Pinpoint the cell where the given text exists, returning its [x, y] midpoint coordinate. 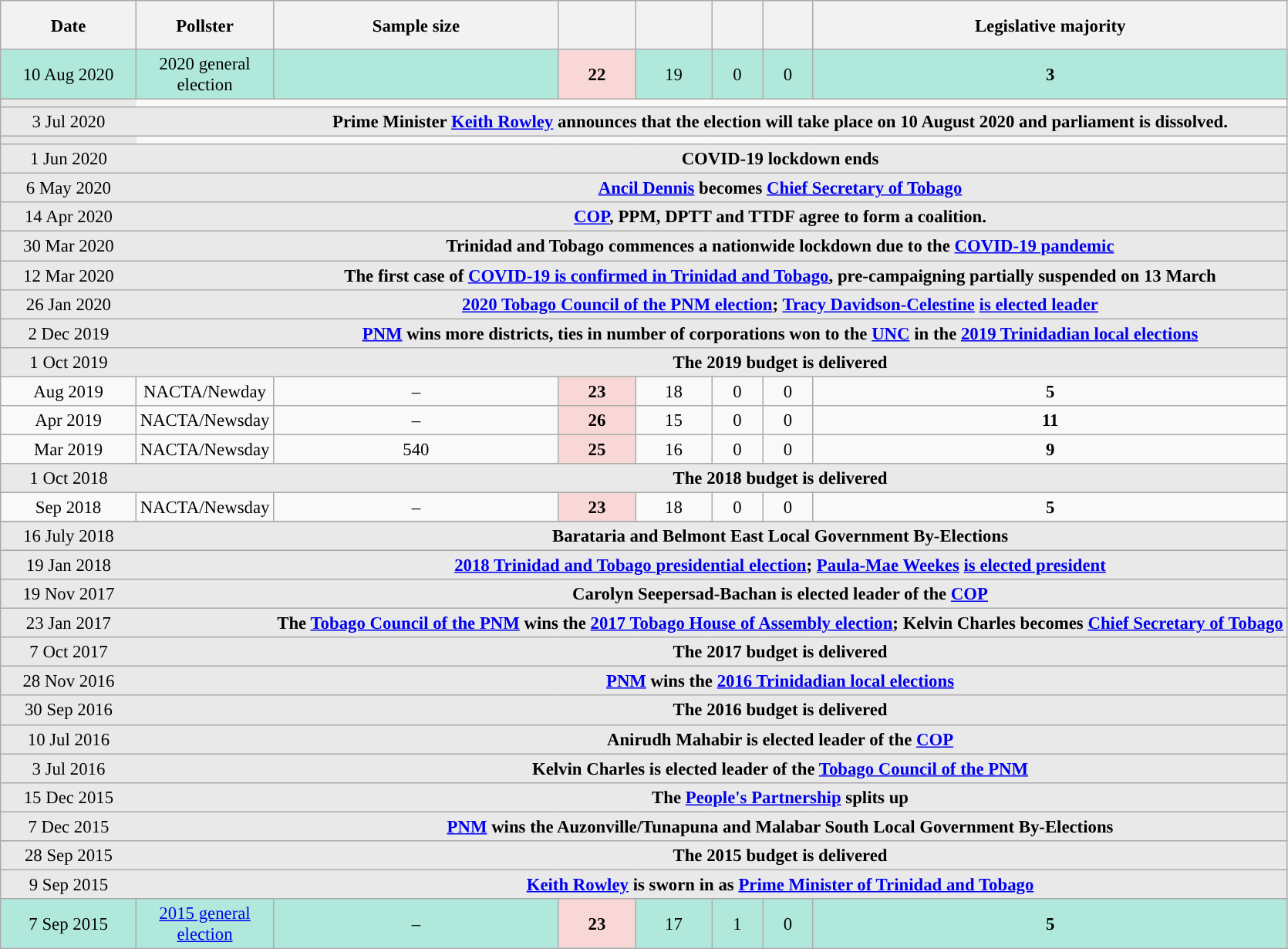
26 [597, 420]
2020 Tobago Council of the PNM election; Tracy Davidson-Celestine is elected leader [781, 304]
The first case of COVID-19 is confirmed in Trinidad and Tobago, pre-campaigning partially suspended on 13 March [781, 275]
3 Jul 2020 [69, 122]
16 [674, 449]
Sep 2018 [69, 507]
22 [597, 74]
12 Mar 2020 [69, 275]
2015 general election [204, 924]
Keith Rowley is sworn in as Prime Minister of Trinidad and Tobago [781, 884]
28 Nov 2016 [69, 681]
2018 Trinidad and Tobago presidential election; Paula-Mae Weekes is elected president [781, 566]
30 Mar 2020 [69, 246]
16 July 2018 [69, 536]
11 [1050, 420]
3 [1050, 74]
The Tobago Council of the PNM wins the 2017 Tobago House of Assembly election; Kelvin Charles becomes Chief Secretary of Tobago [781, 623]
Legislative majority [1050, 25]
Pollster [204, 25]
Apr 2019 [69, 420]
15 Dec 2015 [69, 797]
17 [674, 924]
9 Sep 2015 [69, 884]
The 2015 budget is delivered [781, 856]
10 Jul 2016 [69, 739]
25 [597, 449]
Trinidad and Tobago commences a nationwide lockdown due to the COVID-19 pandemic [781, 246]
Sample size [416, 25]
The 2019 budget is delivered [781, 362]
19 Nov 2017 [69, 594]
COVID-19 lockdown ends [781, 159]
2 Dec 2019 [69, 333]
The 2016 budget is delivered [781, 711]
Ancil Dennis becomes Chief Secretary of Tobago [781, 188]
Kelvin Charles is elected leader of the Tobago Council of the PNM [781, 768]
PNM wins the Auzonville/Tunapuna and Malabar South Local Government By-Elections [781, 826]
7 Sep 2015 [69, 924]
7 Dec 2015 [69, 826]
1 [737, 924]
1 Jun 2020 [69, 159]
10 Aug 2020 [69, 74]
Aug 2019 [69, 391]
28 Sep 2015 [69, 856]
Carolyn Seepersad-Bachan is elected leader of the COP [781, 594]
19 [674, 74]
19 Jan 2018 [69, 566]
The 2018 budget is delivered [781, 478]
2020 general election [204, 74]
14 Apr 2020 [69, 217]
1 Oct 2019 [69, 362]
30 Sep 2016 [69, 711]
540 [416, 449]
PNM wins the 2016 Trinidadian local elections [781, 681]
PNM wins more districts, ties in number of corporations won to the UNC in the 2019 Trinidadian local elections [781, 333]
Date [69, 25]
1 Oct 2018 [69, 478]
15 [674, 420]
9 [1050, 449]
7 Oct 2017 [69, 652]
Prime Minister Keith Rowley announces that the election will take place on 10 August 2020 and parliament is dissolved. [781, 122]
NACTA/Newday [204, 391]
3 Jul 2016 [69, 768]
6 May 2020 [69, 188]
COP, PPM, ⁠DPTT and ⁠TTDF agree to form a coalition. [781, 217]
Anirudh Mahabir is elected leader of the COP [781, 739]
26 Jan 2020 [69, 304]
The 2017 budget is delivered [781, 652]
23 Jan 2017 [69, 623]
Barataria and Belmont East Local Government By-Elections [781, 536]
The People's Partnership splits up [781, 797]
Mar 2019 [69, 449]
